For the text-containing cell, return its midpoint in (x, y) coordinate format. 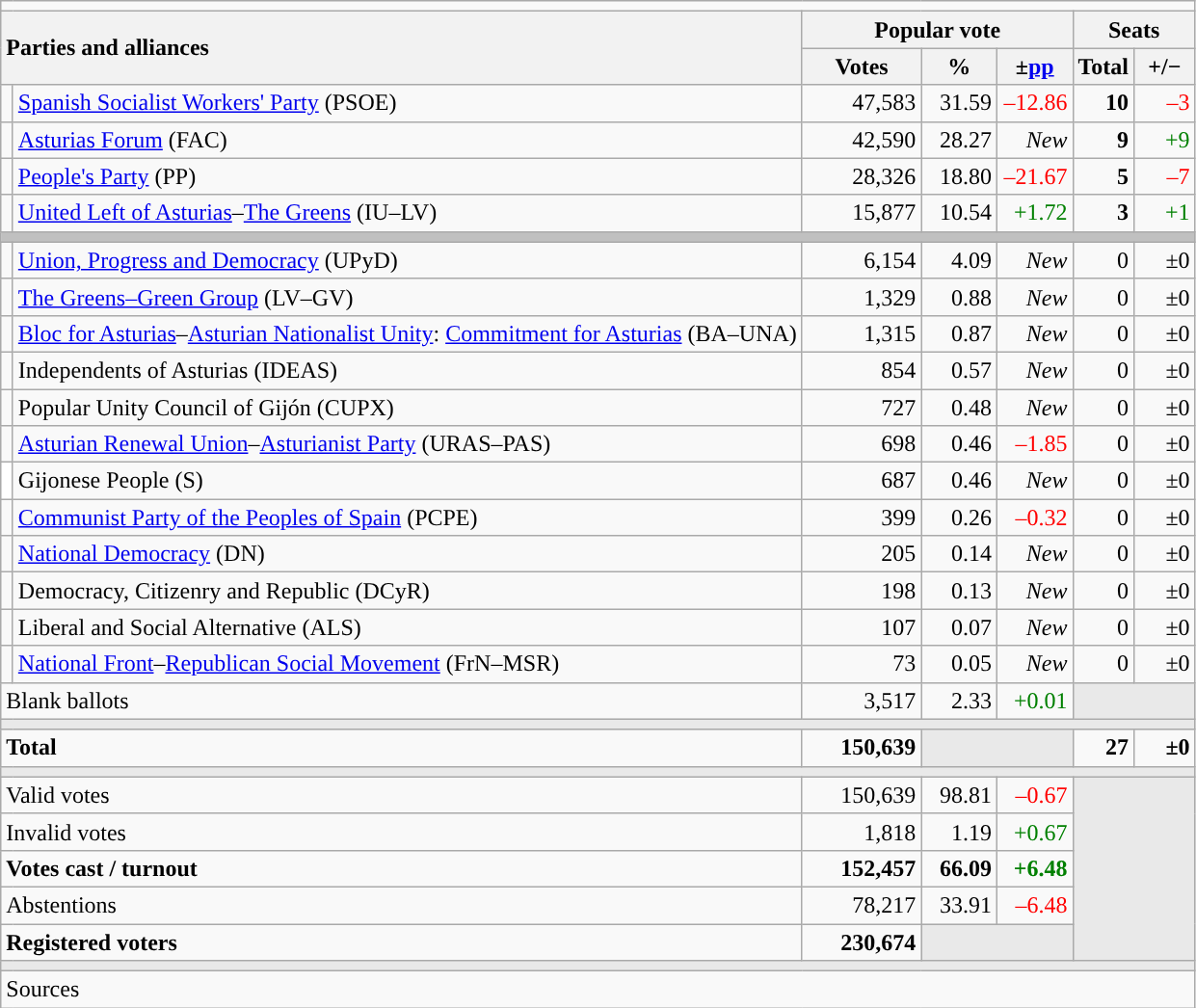
+1.72 (1035, 213)
15,877 (862, 213)
Sources (598, 990)
9 (1103, 140)
42,590 (862, 140)
Democracy, Citizenry and Republic (DCyR) (407, 591)
1,329 (862, 297)
5 (1103, 176)
0.14 (960, 554)
–7 (1165, 176)
0.05 (960, 664)
0.26 (960, 517)
1.19 (960, 832)
0.07 (960, 627)
Parties and alliances (402, 48)
National Democracy (DN) (407, 554)
2.33 (960, 701)
10.54 (960, 213)
Abstentions (402, 905)
% (960, 66)
0.87 (960, 333)
230,674 (862, 942)
73 (862, 664)
Votes cast / turnout (402, 868)
–0.67 (1035, 795)
0.13 (960, 591)
399 (862, 517)
Spanish Socialist Workers' Party (PSOE) (407, 103)
727 (862, 408)
The Greens–Green Group (LV–GV) (407, 297)
+9 (1165, 140)
Bloc for Asturias–Asturian Nationalist Unity: Commitment for Asturias (BA–UNA) (407, 333)
1,315 (862, 333)
Asturian Renewal Union–Asturianist Party (URAS–PAS) (407, 444)
33.91 (960, 905)
152,457 (862, 868)
Union, Progress and Democracy (UPyD) (407, 260)
–6.48 (1035, 905)
Blank ballots (402, 701)
6,154 (862, 260)
0.88 (960, 297)
198 (862, 591)
+0.67 (1035, 832)
Asturias Forum (FAC) (407, 140)
3,517 (862, 701)
+/− (1165, 66)
1,818 (862, 832)
205 (862, 554)
Votes (862, 66)
854 (862, 370)
+1 (1165, 213)
28,326 (862, 176)
–12.86 (1035, 103)
–0.32 (1035, 517)
3 (1103, 213)
Popular vote (937, 30)
Popular Unity Council of Gijón (CUPX) (407, 408)
±pp (1035, 66)
Valid votes (402, 795)
18.80 (960, 176)
–3 (1165, 103)
107 (862, 627)
Liberal and Social Alternative (ALS) (407, 627)
Gijonese People (S) (407, 481)
+6.48 (1035, 868)
Invalid votes (402, 832)
0.57 (960, 370)
–1.85 (1035, 444)
Independents of Asturias (IDEAS) (407, 370)
10 (1103, 103)
4.09 (960, 260)
687 (862, 481)
28.27 (960, 140)
31.59 (960, 103)
+0.01 (1035, 701)
People's Party (PP) (407, 176)
Seats (1133, 30)
47,583 (862, 103)
66.09 (960, 868)
98.81 (960, 795)
Communist Party of the Peoples of Spain (PCPE) (407, 517)
–21.67 (1035, 176)
Registered voters (402, 942)
United Left of Asturias–The Greens (IU–LV) (407, 213)
0.48 (960, 408)
78,217 (862, 905)
National Front–Republican Social Movement (FrN–MSR) (407, 664)
698 (862, 444)
27 (1103, 748)
